Detect which cell encompasses the target text, then output its [X, Y] center coordinate. 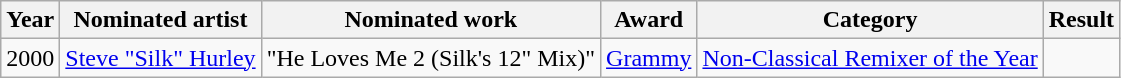
Year [30, 20]
Grammy [649, 58]
Nominated artist [160, 20]
Category [870, 20]
2000 [30, 58]
Non-Classical Remixer of the Year [870, 58]
Award [649, 20]
Result [1081, 20]
Steve "Silk" Hurley [160, 58]
"He Loves Me 2 (Silk's 12" Mix)" [430, 58]
Nominated work [430, 20]
